Pinpoint the cell where the given text exists, returning its (X, Y) midpoint coordinate. 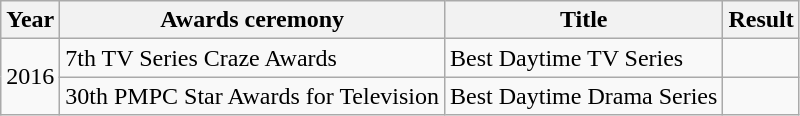
30th PMPC Star Awards for Television (252, 96)
Title (584, 20)
Awards ceremony (252, 20)
2016 (30, 77)
Best Daytime Drama Series (584, 96)
Year (30, 20)
7th TV Series Craze Awards (252, 58)
Best Daytime TV Series (584, 58)
Result (761, 20)
